Provide the (X, Y) coordinate of the cell's center where the given text is located.  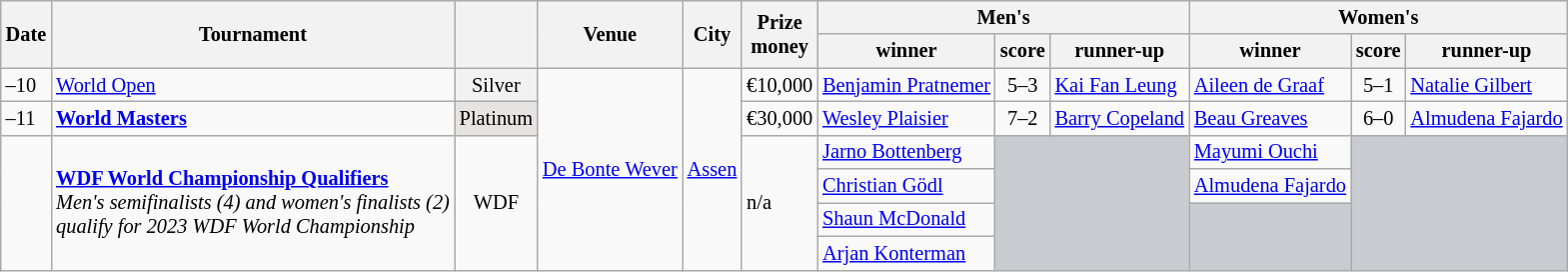
City (713, 34)
WDF (496, 202)
Tournament (253, 34)
Benjamin Pratnemer (906, 85)
Wesley Plaisier (906, 118)
€30,000 (780, 118)
n/a (780, 202)
Shaun McDonald (906, 219)
Arjan Konterman (906, 253)
Mayumi Ouchi (1270, 152)
7–2 (1023, 118)
5–1 (1379, 85)
World Masters (253, 118)
Venue (610, 34)
Christian Gödl (906, 186)
WDF World Championship QualifiersMen's semifinalists (4) and women's finalists (2)qualify for 2023 WDF World Championship (253, 202)
–10 (26, 85)
Natalie Gilbert (1486, 85)
€10,000 (780, 85)
–11 (26, 118)
Silver (496, 85)
Women's (1379, 17)
Platinum (496, 118)
Beau Greaves (1270, 118)
Kai Fan Leung (1119, 85)
5–3 (1023, 85)
Men's (1003, 17)
Aileen de Graaf (1270, 85)
Date (26, 34)
Assen (713, 169)
Jarno Bottenberg (906, 152)
Prizemoney (780, 34)
De Bonte Wever (610, 169)
6–0 (1379, 118)
Barry Copeland (1119, 118)
World Open (253, 85)
